From the cell containing the given text, extract its center point as [x, y] coordinate. 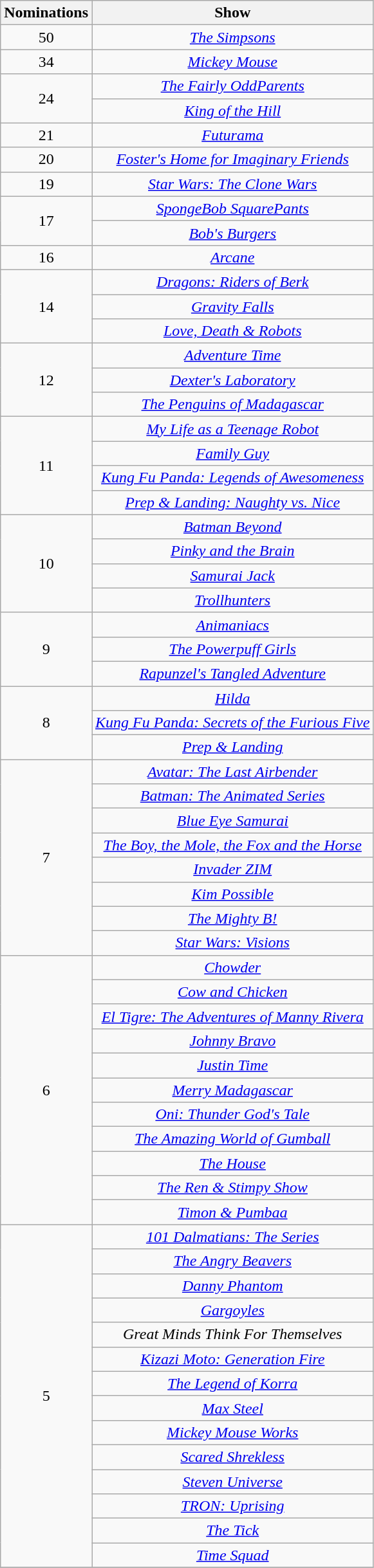
12 [46, 380]
Prep & Landing [232, 747]
Blue Eye Samurai [232, 821]
Arcane [232, 257]
Chowder [232, 967]
10 [46, 563]
Pinky and the Brain [232, 551]
Animaniacs [232, 624]
19 [46, 184]
34 [46, 62]
14 [46, 306]
Show [232, 13]
The Fairly OddParents [232, 86]
Justin Time [232, 1065]
The Simpsons [232, 37]
The House [232, 1163]
Gravity Falls [232, 307]
Foster's Home for Imaginary Friends [232, 160]
Steven Universe [232, 1481]
Futurama [232, 135]
The Penguins of Madagascar [232, 405]
Max Steel [232, 1408]
Bob's Burgers [232, 233]
Oni: Thunder God's Tale [232, 1115]
50 [46, 37]
Rapunzel's Tangled Adventure [232, 673]
Trollhunters [232, 600]
The Boy, the Mole, the Fox and the Horse [232, 845]
Avatar: The Last Airbender [232, 772]
Star Wars: Visions [232, 943]
Kung Fu Panda: Secrets of the Furious Five [232, 723]
Danny Phantom [232, 1286]
King of the Hill [232, 111]
Timon & Pumbaa [232, 1212]
5 [46, 1396]
Invader ZIM [232, 870]
The Mighty B! [232, 918]
7 [46, 857]
Kim Possible [232, 894]
Samurai Jack [232, 576]
9 [46, 649]
Kung Fu Panda: Legends of Awesomeness [232, 478]
El Tigre: The Adventures of Manny Rivera [232, 1016]
Cow and Chicken [232, 992]
Mickey Mouse [232, 62]
The Ren & Stimpy Show [232, 1188]
24 [46, 98]
101 Dalmatians: The Series [232, 1237]
The Angry Beavers [232, 1261]
SpongeBob SquarePants [232, 208]
The Legend of Korra [232, 1383]
Batman Beyond [232, 527]
8 [46, 722]
20 [46, 160]
The Powerpuff Girls [232, 649]
Kizazi Moto: Generation Fire [232, 1359]
Gargoyles [232, 1310]
Star Wars: The Clone Wars [232, 184]
21 [46, 135]
The Amazing World of Gumball [232, 1139]
Mickey Mouse Works [232, 1432]
My Life as a Teenage Robot [232, 429]
Scared Shrekless [232, 1457]
Dragons: Riders of Berk [232, 282]
11 [46, 466]
Nominations [46, 13]
Dexter's Laboratory [232, 380]
Time Squad [232, 1555]
Batman: The Animated Series [232, 796]
17 [46, 221]
TRON: Uprising [232, 1506]
Great Minds Think For Themselves [232, 1335]
Hilda [232, 698]
6 [46, 1089]
Family Guy [232, 453]
16 [46, 257]
Adventure Time [232, 356]
Love, Death & Robots [232, 331]
The Tick [232, 1531]
Johnny Bravo [232, 1041]
Merry Madagascar [232, 1090]
Prep & Landing: Naughty vs. Nice [232, 502]
